Search for the cell housing the specified text and yield its [X, Y] center coordinate. 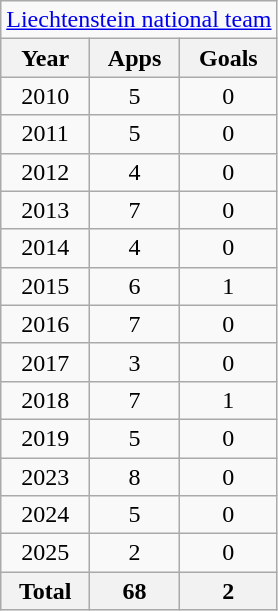
Goals [229, 58]
2017 [46, 362]
2016 [46, 324]
Total [46, 591]
Apps [135, 58]
2012 [46, 172]
6 [135, 286]
Liechtenstein national team [139, 20]
3 [135, 362]
8 [135, 477]
2024 [46, 515]
2018 [46, 400]
Year [46, 58]
2019 [46, 438]
2015 [46, 286]
2011 [46, 134]
2010 [46, 96]
2014 [46, 248]
2025 [46, 553]
2023 [46, 477]
68 [135, 591]
2013 [46, 210]
